Extract the (X, Y) coordinate from the center of the cell holding the provided text.  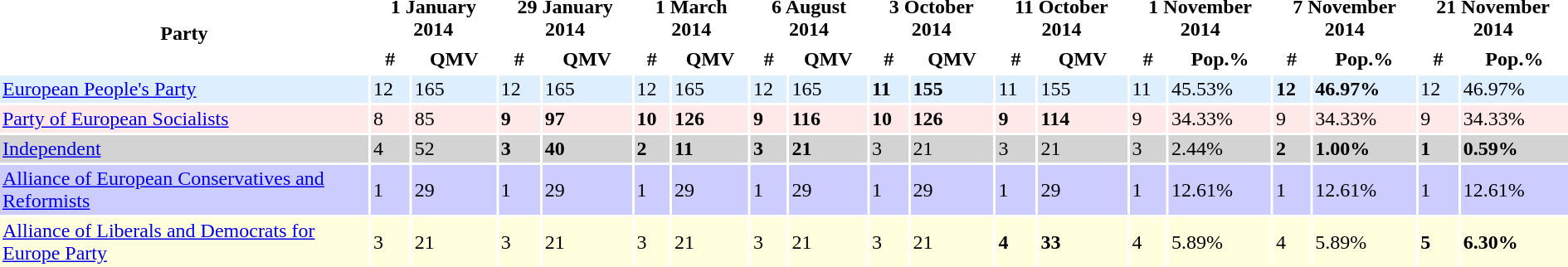
2.44% (1220, 149)
Alliance of European Conservatives and Reformists (184, 190)
Independent (184, 149)
114 (1083, 119)
97 (587, 119)
Alliance of Liberals and Democrats for Europe Party (184, 242)
6.30% (1515, 242)
52 (455, 149)
0.59% (1515, 149)
European People's Party (184, 90)
5 (1438, 242)
33 (1083, 242)
1.00% (1364, 149)
Party of European Socialists (184, 119)
40 (587, 149)
45.53% (1220, 90)
8 (390, 119)
85 (455, 119)
116 (828, 119)
